Find where the given text appears and provide that cell's center as [x, y] coordinate. 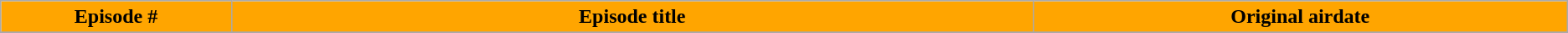
Episode # [116, 17]
Episode title [632, 17]
Original airdate [1300, 17]
